From the cell containing the given text, extract its center point as (X, Y) coordinate. 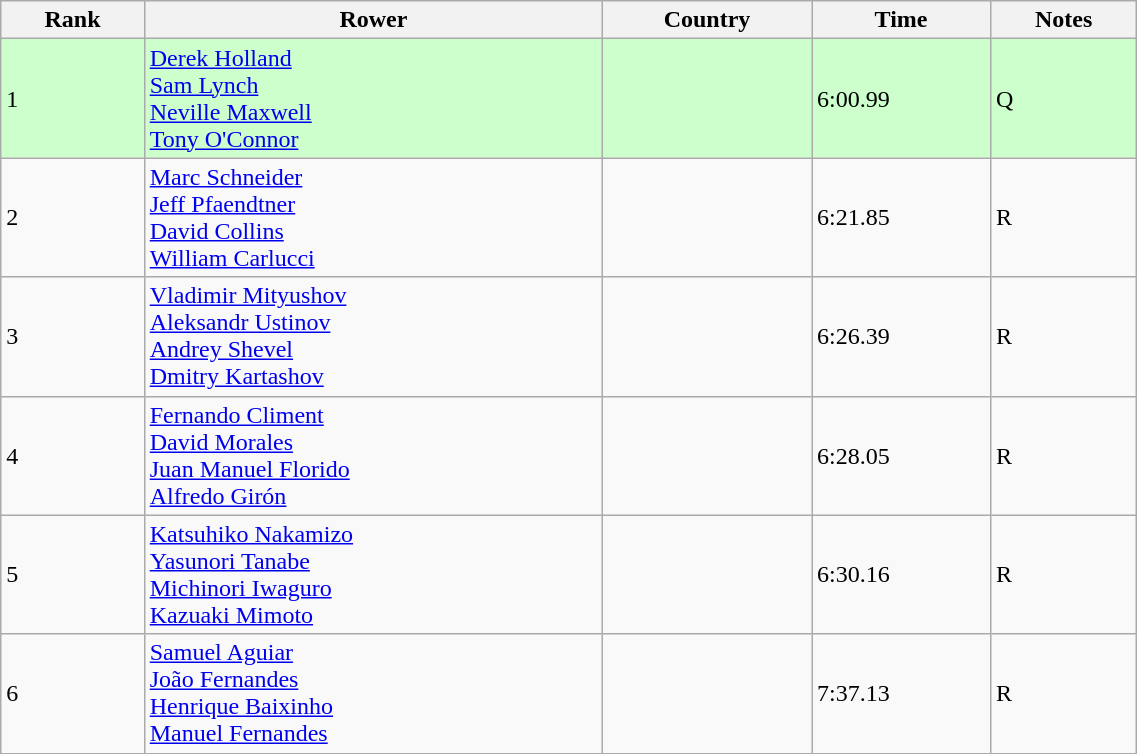
1 (72, 98)
6:26.39 (902, 336)
Vladimir MityushovAleksandr UstinovAndrey ShevelDmitry Kartashov (373, 336)
6 (72, 694)
Q (1064, 98)
Samuel AguiarJoão FernandesHenrique BaixinhoManuel Fernandes (373, 694)
Fernando ClimentDavid MoralesJuan Manuel FloridoAlfredo Girón (373, 456)
Derek HollandSam LynchNeville MaxwellTony O'Connor (373, 98)
4 (72, 456)
Notes (1064, 20)
Country (708, 20)
5 (72, 574)
3 (72, 336)
Katsuhiko NakamizoYasunori TanabeMichinori IwaguroKazuaki Mimoto (373, 574)
7:37.13 (902, 694)
Rower (373, 20)
6:21.85 (902, 218)
6:30.16 (902, 574)
Time (902, 20)
2 (72, 218)
6:28.05 (902, 456)
Rank (72, 20)
Marc SchneiderJeff PfaendtnerDavid CollinsWilliam Carlucci (373, 218)
6:00.99 (902, 98)
